Scan for the cell matching the given text and deliver its (X, Y) coordinate at center. 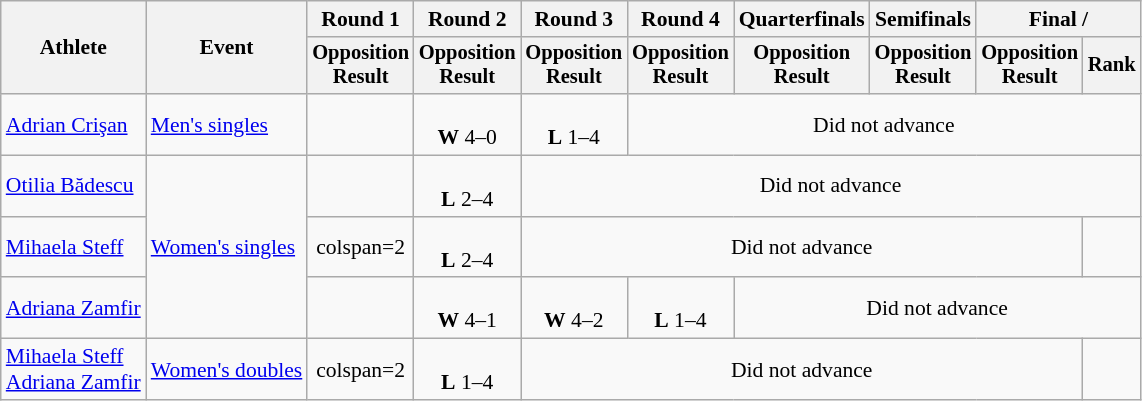
Rank (1112, 66)
W 4–0 (468, 124)
Mihaela SteffAdriana Zamfir (74, 370)
Round 3 (574, 19)
Semifinals (924, 19)
Men's singles (227, 124)
Women's doubles (227, 370)
Mihaela Steff (74, 248)
Athlete (74, 48)
Round 4 (680, 19)
Adrian Crişan (74, 124)
Quarterfinals (802, 19)
W 4–1 (468, 308)
Otilia Bădescu (74, 186)
Adriana Zamfir (74, 308)
Event (227, 48)
W 4–2 (574, 308)
Round 2 (468, 19)
Women's singles (227, 248)
Final / (1058, 19)
Round 1 (360, 19)
